Find where the given text appears and provide that cell's center as (x, y) coordinate. 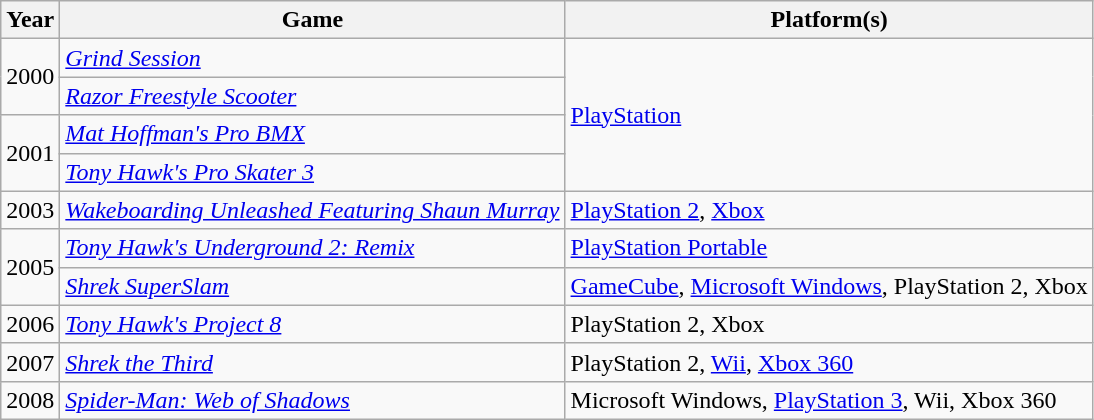
PlayStation 2, Wii, Xbox 360 (829, 362)
Shrek the Third (312, 362)
Mat Hoffman's Pro BMX (312, 134)
Microsoft Windows, PlayStation 3, Wii, Xbox 360 (829, 400)
GameCube, Microsoft Windows, PlayStation 2, Xbox (829, 286)
Shrek SuperSlam (312, 286)
Platform(s) (829, 20)
Spider-Man: Web of Shadows (312, 400)
PlayStation (829, 115)
Tony Hawk's Pro Skater 3 (312, 172)
Game (312, 20)
2006 (30, 324)
Tony Hawk's Project 8 (312, 324)
Razor Freestyle Scooter (312, 96)
Year (30, 20)
2003 (30, 210)
Grind Session (312, 58)
2008 (30, 400)
Tony Hawk's Underground 2: Remix (312, 248)
2007 (30, 362)
2005 (30, 267)
Wakeboarding Unleashed Featuring Shaun Murray (312, 210)
2001 (30, 153)
2000 (30, 77)
PlayStation Portable (829, 248)
